Capture the cell that displays the provided text and extract its [X, Y] central coordinate. 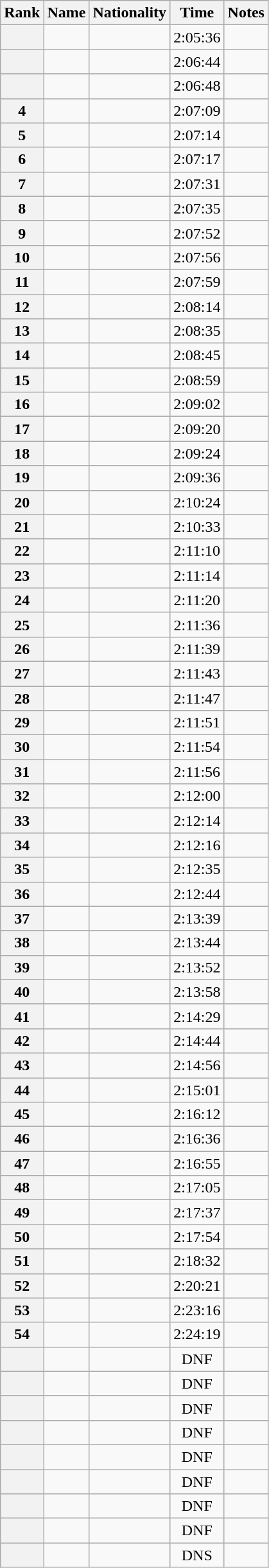
2:07:59 [197, 282]
Nationality [130, 13]
27 [22, 673]
2:13:52 [197, 967]
2:13:39 [197, 918]
2:07:52 [197, 233]
39 [22, 967]
2:09:24 [197, 453]
2:11:39 [197, 649]
25 [22, 624]
2:12:16 [197, 845]
46 [22, 1139]
7 [22, 184]
2:11:47 [197, 698]
24 [22, 600]
34 [22, 845]
19 [22, 478]
41 [22, 1016]
12 [22, 307]
32 [22, 796]
37 [22, 918]
51 [22, 1261]
21 [22, 527]
2:11:36 [197, 624]
42 [22, 1041]
22 [22, 551]
33 [22, 821]
2:23:16 [197, 1310]
47 [22, 1163]
2:24:19 [197, 1335]
2:14:44 [197, 1041]
45 [22, 1115]
54 [22, 1335]
2:08:14 [197, 307]
26 [22, 649]
13 [22, 331]
2:11:56 [197, 772]
2:09:02 [197, 405]
2:11:14 [197, 576]
30 [22, 747]
48 [22, 1188]
2:07:14 [197, 135]
2:10:24 [197, 502]
2:11:51 [197, 723]
5 [22, 135]
2:18:32 [197, 1261]
Notes [246, 13]
14 [22, 356]
36 [22, 894]
2:11:54 [197, 747]
2:06:44 [197, 62]
20 [22, 502]
2:16:55 [197, 1163]
2:16:36 [197, 1139]
8 [22, 208]
2:17:37 [197, 1212]
2:07:09 [197, 111]
2:05:36 [197, 37]
18 [22, 453]
38 [22, 943]
2:14:56 [197, 1065]
2:17:05 [197, 1188]
53 [22, 1310]
Name [67, 13]
2:09:20 [197, 429]
52 [22, 1286]
2:10:33 [197, 527]
2:08:59 [197, 380]
16 [22, 405]
2:08:45 [197, 356]
2:11:20 [197, 600]
Rank [22, 13]
23 [22, 576]
11 [22, 282]
29 [22, 723]
Time [197, 13]
2:12:14 [197, 821]
31 [22, 772]
2:13:44 [197, 943]
28 [22, 698]
10 [22, 257]
44 [22, 1090]
2:12:44 [197, 894]
2:09:36 [197, 478]
17 [22, 429]
2:16:12 [197, 1115]
2:07:17 [197, 160]
2:07:56 [197, 257]
15 [22, 380]
49 [22, 1212]
40 [22, 992]
2:12:35 [197, 870]
2:08:35 [197, 331]
2:11:10 [197, 551]
2:17:54 [197, 1237]
2:20:21 [197, 1286]
2:11:43 [197, 673]
2:13:58 [197, 992]
2:07:35 [197, 208]
2:12:00 [197, 796]
2:14:29 [197, 1016]
35 [22, 870]
2:07:31 [197, 184]
6 [22, 160]
9 [22, 233]
DNS [197, 1555]
4 [22, 111]
2:15:01 [197, 1090]
50 [22, 1237]
2:06:48 [197, 86]
43 [22, 1065]
